From the cell containing the given text, extract its center point as (x, y) coordinate. 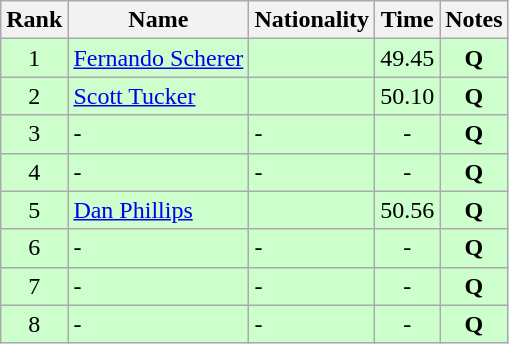
Dan Phillips (158, 210)
Notes (474, 20)
Rank (34, 20)
5 (34, 210)
Fernando Scherer (158, 58)
50.56 (408, 210)
50.10 (408, 96)
1 (34, 58)
Scott Tucker (158, 96)
Nationality (312, 20)
7 (34, 286)
3 (34, 134)
49.45 (408, 58)
Name (158, 20)
6 (34, 248)
8 (34, 324)
2 (34, 96)
Time (408, 20)
4 (34, 172)
